Return the (X, Y) coordinate for the center point of the cell that contains the specified text.  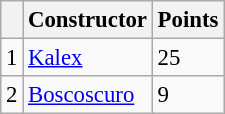
Points (188, 20)
Kalex (88, 58)
25 (188, 58)
2 (12, 95)
1 (12, 58)
9 (188, 95)
Boscoscuro (88, 95)
Constructor (88, 20)
